From the cell containing the given text, extract its center point as [x, y] coordinate. 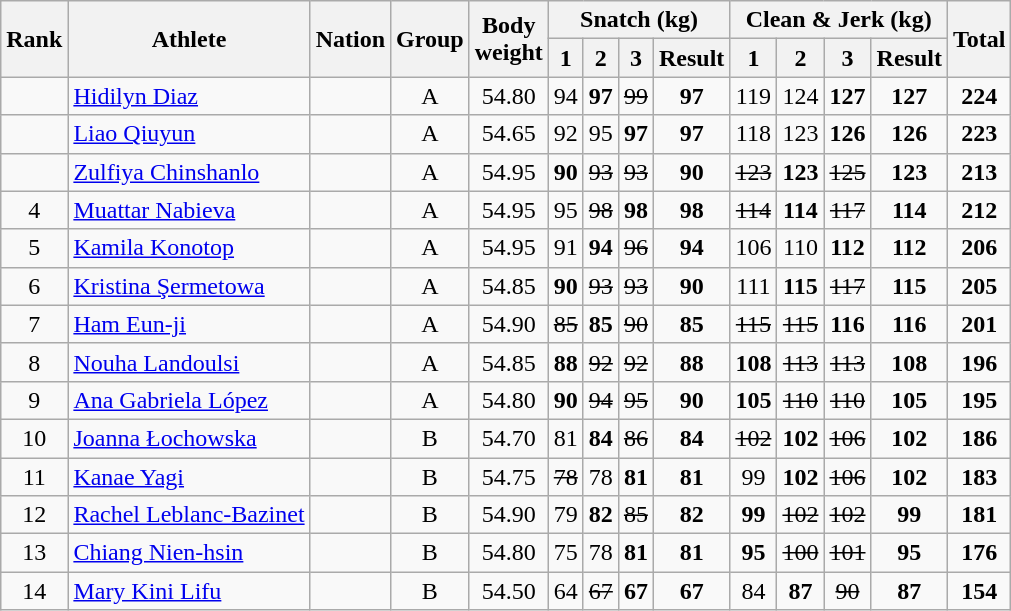
13 [34, 553]
Bodyweight [508, 39]
Liao Qiuyun [189, 134]
96 [636, 248]
206 [979, 248]
Chiang Nien-hsin [189, 553]
183 [979, 477]
7 [34, 324]
224 [979, 96]
125 [848, 172]
54.65 [508, 134]
111 [754, 286]
Zulfiya Chinshanlo [189, 172]
100 [800, 553]
Total [979, 39]
101 [848, 553]
54.50 [508, 591]
Nation [350, 39]
Ana Gabriela López [189, 400]
195 [979, 400]
91 [566, 248]
8 [34, 362]
Kristina Şermetowa [189, 286]
54.70 [508, 438]
Snatch (kg) [639, 20]
Ham Eun-ji [189, 324]
181 [979, 515]
5 [34, 248]
79 [566, 515]
201 [979, 324]
Group [430, 39]
9 [34, 400]
11 [34, 477]
176 [979, 553]
Rachel Leblanc-Bazinet [189, 515]
Kanae Yagi [189, 477]
86 [636, 438]
6 [34, 286]
186 [979, 438]
Kamila Konotop [189, 248]
64 [566, 591]
154 [979, 591]
Muattar Nabieva [189, 210]
4 [34, 210]
213 [979, 172]
Nouha Landoulsi [189, 362]
Athlete [189, 39]
118 [754, 134]
Mary Kini Lifu [189, 591]
196 [979, 362]
119 [754, 96]
12 [34, 515]
223 [979, 134]
212 [979, 210]
Hidilyn Diaz [189, 96]
14 [34, 591]
Rank [34, 39]
205 [979, 286]
124 [800, 96]
54.75 [508, 477]
Joanna Łochowska [189, 438]
10 [34, 438]
75 [566, 553]
Clean & Jerk (kg) [839, 20]
